Extract the [x, y] coordinate from the center of the cell holding the provided text.  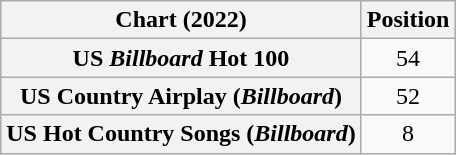
8 [408, 134]
52 [408, 96]
US Hot Country Songs (Billboard) [181, 134]
Chart (2022) [181, 20]
54 [408, 58]
Position [408, 20]
US Billboard Hot 100 [181, 58]
US Country Airplay (Billboard) [181, 96]
